Provide the [x, y] coordinate of the cell's center where the given text is located.  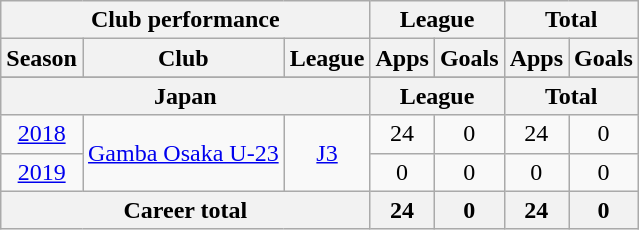
Season [42, 58]
Club performance [186, 20]
J3 [327, 153]
Gamba Osaka U-23 [183, 153]
2019 [42, 172]
Club [183, 58]
Japan [186, 96]
Career total [186, 210]
2018 [42, 134]
